Find where the given text appears and provide that cell's center as [X, Y] coordinate. 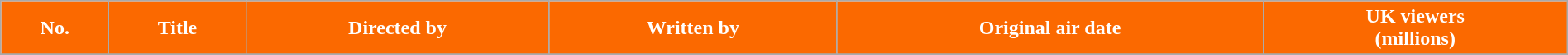
Written by [693, 28]
No. [55, 28]
UK viewers(millions) [1415, 28]
Directed by [397, 28]
Title [177, 28]
Original air date [1050, 28]
